Provide the [X, Y] coordinate of the cell's center where the given text is located.  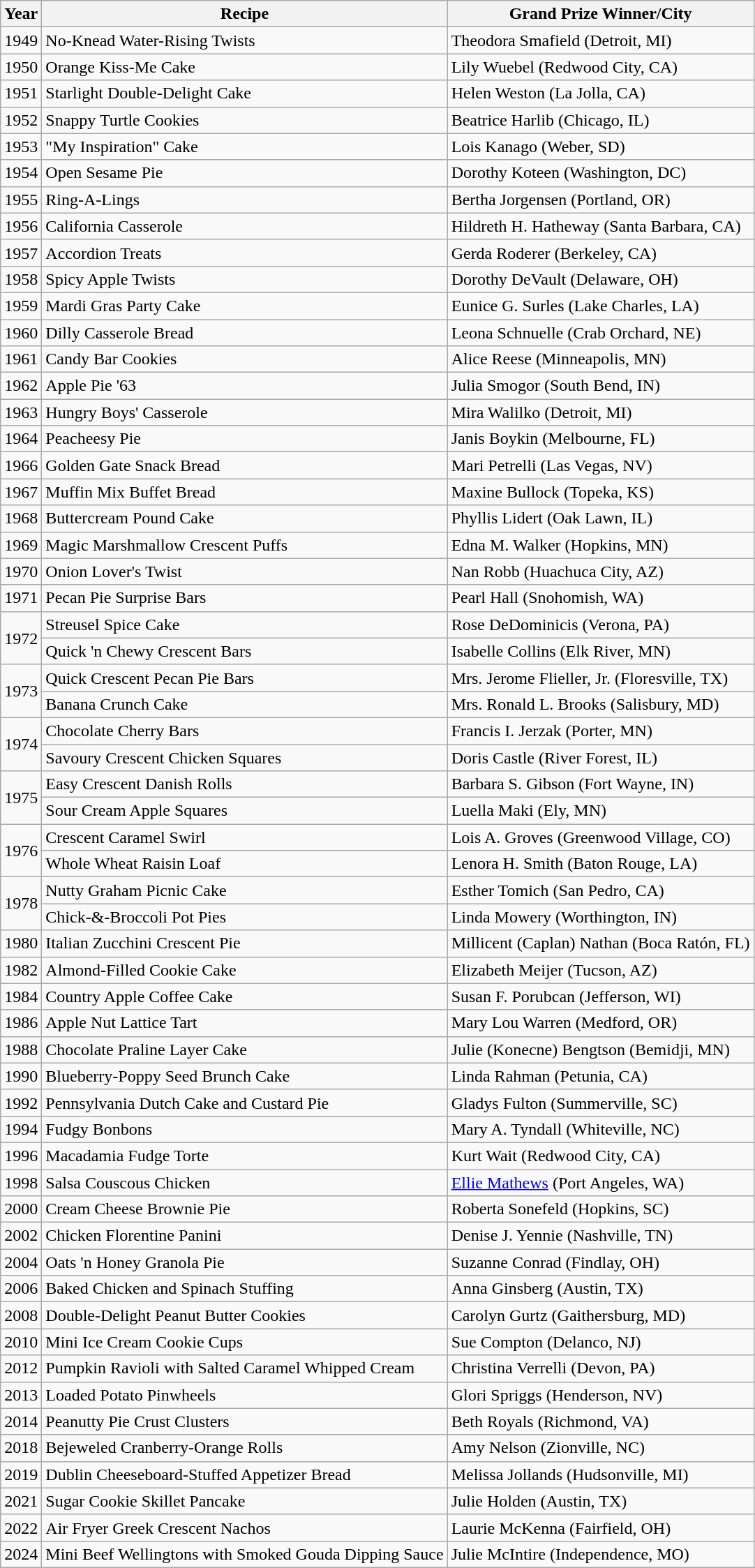
Denise J. Yennie (Nashville, TN) [600, 1236]
Grand Prize Winner/City [600, 14]
1968 [21, 518]
1958 [21, 279]
Anna Ginsberg (Austin, TX) [600, 1289]
Sugar Cookie Skillet Pancake [244, 1501]
1978 [21, 904]
Italian Zucchini Crescent Pie [244, 943]
1966 [21, 465]
Linda Mowery (Worthington, IN) [600, 917]
Alice Reese (Minneapolis, MN) [600, 359]
Julie Holden (Austin, TX) [600, 1501]
2024 [21, 1554]
Roberta Sonefeld (Hopkins, SC) [600, 1209]
Christina Verrelli (Devon, PA) [600, 1368]
Mary Lou Warren (Medford, OR) [600, 1023]
Ring-A-Lings [244, 200]
1970 [21, 572]
Macadamia Fudge Torte [244, 1156]
Buttercream Pound Cake [244, 518]
1953 [21, 147]
Sue Compton (Delanco, NJ) [600, 1342]
2018 [21, 1448]
1998 [21, 1183]
Ellie Mathews (Port Angeles, WA) [600, 1183]
1964 [21, 439]
1982 [21, 970]
Year [21, 14]
1994 [21, 1129]
Loaded Potato Pinwheels [244, 1395]
1996 [21, 1156]
Kurt Wait (Redwood City, CA) [600, 1156]
1972 [21, 638]
1959 [21, 306]
Carolyn Gurtz (Gaithersburg, MD) [600, 1315]
Pecan Pie Surprise Bars [244, 598]
Hungry Boys' Casserole [244, 412]
Luella Maki (Ely, MN) [600, 811]
Golden Gate Snack Bread [244, 465]
Banana Crunch Cake [244, 704]
Elizabeth Meijer (Tucson, AZ) [600, 970]
Whole Wheat Raisin Loaf [244, 864]
1962 [21, 386]
Muffin Mix Buffet Bread [244, 492]
Recipe [244, 14]
Chocolate Praline Layer Cake [244, 1050]
1957 [21, 253]
Mrs. Jerome Flieller, Jr. (Floresville, TX) [600, 678]
Mary A. Tyndall (Whiteville, NC) [600, 1129]
2008 [21, 1315]
Nan Robb (Huachuca City, AZ) [600, 572]
Lily Wuebel (Redwood City, CA) [600, 67]
Snappy Turtle Cookies [244, 120]
2002 [21, 1236]
1992 [21, 1103]
Pumpkin Ravioli with Salted Caramel Whipped Cream [244, 1368]
1974 [21, 744]
Mini Ice Cream Cookie Cups [244, 1342]
Beatrice Harlib (Chicago, IL) [600, 120]
1973 [21, 691]
Baked Chicken and Spinach Stuffing [244, 1289]
Lois A. Groves (Greenwood Village, CO) [600, 837]
Chocolate Cherry Bars [244, 731]
2021 [21, 1501]
Mardi Gras Party Cake [244, 306]
Julie (Konecne) Bengtson (Bemidji, MN) [600, 1050]
Candy Bar Cookies [244, 359]
Salsa Couscous Chicken [244, 1183]
1976 [21, 851]
Starlight Double-Delight Cake [244, 94]
Glori Spriggs (Henderson, NV) [600, 1395]
Bertha Jorgensen (Portland, OR) [600, 200]
1975 [21, 798]
Beth Royals (Richmond, VA) [600, 1421]
Dorothy Koteen (Washington, DC) [600, 173]
Easy Crescent Danish Rolls [244, 784]
Mari Petrelli (Las Vegas, NV) [600, 465]
2006 [21, 1289]
1954 [21, 173]
Susan F. Porubcan (Jefferson, WI) [600, 996]
Air Fryer Greek Crescent Nachos [244, 1528]
Blueberry-Poppy Seed Brunch Cake [244, 1076]
Quick 'n Chewy Crescent Bars [244, 651]
2012 [21, 1368]
Bejeweled Cranberry-Orange Rolls [244, 1448]
Chick-&-Broccoli Pot Pies [244, 917]
Phyllis Lidert (Oak Lawn, IL) [600, 518]
Laurie McKenna (Fairfield, OH) [600, 1528]
Magic Marshmallow Crescent Puffs [244, 545]
Lenora H. Smith (Baton Rouge, LA) [600, 864]
1955 [21, 200]
Mira Walilko (Detroit, MI) [600, 412]
1951 [21, 94]
2010 [21, 1342]
Edna M. Walker (Hopkins, MN) [600, 545]
Melissa Jollands (Hudsonville, MI) [600, 1474]
Gladys Fulton (Summerville, SC) [600, 1103]
2013 [21, 1395]
Double-Delight Peanut Butter Cookies [244, 1315]
Fudgy Bonbons [244, 1129]
1949 [21, 40]
1988 [21, 1050]
Julie McIntire (Independence, MO) [600, 1554]
Chicken Florentine Panini [244, 1236]
Mini Beef Wellingtons with Smoked Gouda Dipping Sauce [244, 1554]
1984 [21, 996]
Sour Cream Apple Squares [244, 811]
2014 [21, 1421]
Peanutty Pie Crust Clusters [244, 1421]
Crescent Caramel Swirl [244, 837]
1956 [21, 226]
Dublin Cheeseboard-Stuffed Appetizer Bread [244, 1474]
Janis Boykin (Melbourne, FL) [600, 439]
No-Knead Water-Rising Twists [244, 40]
Lois Kanago (Weber, SD) [600, 147]
Francis I. Jerzak (Porter, MN) [600, 731]
Julia Smogor (South Bend, IN) [600, 386]
Orange Kiss-Me Cake [244, 67]
Pennsylvania Dutch Cake and Custard Pie [244, 1103]
Helen Weston (La Jolla, CA) [600, 94]
Peacheesy Pie [244, 439]
Dilly Casserole Bread [244, 333]
1967 [21, 492]
Hildreth H. Hatheway (Santa Barbara, CA) [600, 226]
Leona Schnuelle (Crab Orchard, NE) [600, 333]
Doris Castle (River Forest, IL) [600, 757]
1990 [21, 1076]
Country Apple Coffee Cake [244, 996]
Pearl Hall (Snohomish, WA) [600, 598]
Barbara S. Gibson (Fort Wayne, IN) [600, 784]
Apple Pie '63 [244, 386]
1960 [21, 333]
Almond-Filled Cookie Cake [244, 970]
2000 [21, 1209]
1952 [21, 120]
1950 [21, 67]
Quick Crescent Pecan Pie Bars [244, 678]
Dorothy DeVault (Delaware, OH) [600, 279]
Apple Nut Lattice Tart [244, 1023]
Onion Lover's Twist [244, 572]
Linda Rahman (Petunia, CA) [600, 1076]
"My Inspiration" Cake [244, 147]
1986 [21, 1023]
Theodora Smafield (Detroit, MI) [600, 40]
Suzanne Conrad (Findlay, OH) [600, 1262]
2019 [21, 1474]
1969 [21, 545]
1971 [21, 598]
1980 [21, 943]
Open Sesame Pie [244, 173]
Isabelle Collins (Elk River, MN) [600, 651]
1963 [21, 412]
Mrs. Ronald L. Brooks (Salisbury, MD) [600, 704]
Spicy Apple Twists [244, 279]
Gerda Roderer (Berkeley, CA) [600, 253]
Amy Nelson (Zionville, NC) [600, 1448]
Rose DeDominicis (Verona, PA) [600, 625]
1961 [21, 359]
Streusel Spice Cake [244, 625]
Accordion Treats [244, 253]
Millicent (Caplan) Nathan (Boca Ratón, FL) [600, 943]
Esther Tomich (San Pedro, CA) [600, 890]
Eunice G. Surles (Lake Charles, LA) [600, 306]
Savoury Crescent Chicken Squares [244, 757]
2022 [21, 1528]
Cream Cheese Brownie Pie [244, 1209]
Oats 'n Honey Granola Pie [244, 1262]
California Casserole [244, 226]
2004 [21, 1262]
Nutty Graham Picnic Cake [244, 890]
Maxine Bullock (Topeka, KS) [600, 492]
